For the text-containing cell, return its midpoint in (X, Y) coordinate format. 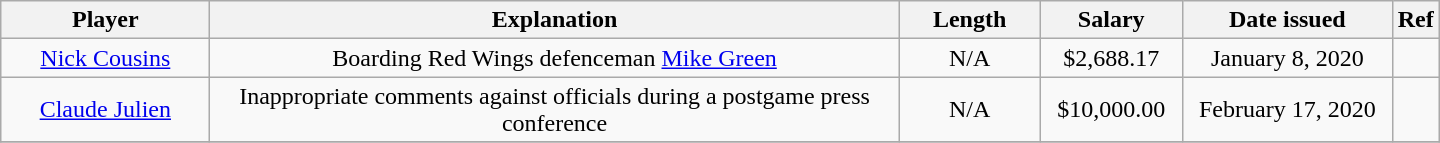
January 8, 2020 (1287, 58)
$2,688.17 (1112, 58)
Inappropriate comments against officials during a postgame press conference (554, 110)
Salary (1112, 20)
Ref (1416, 20)
Nick Cousins (106, 58)
$10,000.00 (1112, 110)
Claude Julien (106, 110)
Date issued (1287, 20)
Player (106, 20)
February 17, 2020 (1287, 110)
Length (970, 20)
Boarding Red Wings defenceman Mike Green (554, 58)
Explanation (554, 20)
